Capture the cell that displays the provided text and extract its (X, Y) central coordinate. 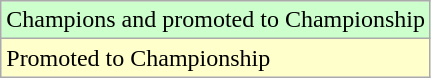
Champions and promoted to Championship (216, 20)
Promoted to Championship (216, 58)
